Determine the [x, y] coordinate at the center of the cell enclosing the given text.  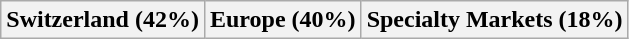
Specialty Markets (18%) [494, 20]
Europe (40%) [282, 20]
Switzerland (42%) [103, 20]
